Capture the cell that displays the provided text and extract its (X, Y) central coordinate. 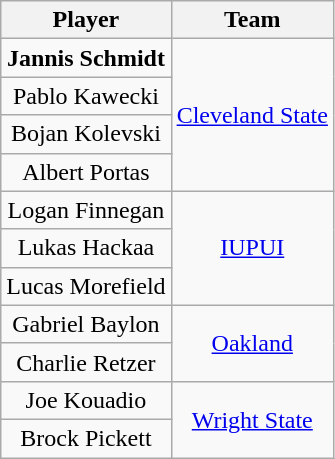
Jannis Schmidt (86, 58)
Lucas Morefield (86, 286)
Brock Pickett (86, 438)
Logan Finnegan (86, 210)
Gabriel Baylon (86, 324)
Oakland (252, 343)
Cleveland State (252, 115)
Albert Portas (86, 172)
Pablo Kawecki (86, 96)
Charlie Retzer (86, 362)
Lukas Hackaa (86, 248)
Player (86, 20)
IUPUI (252, 248)
Joe Kouadio (86, 400)
Wright State (252, 419)
Team (252, 20)
Bojan Kolevski (86, 134)
